Scan for the cell matching the given text and deliver its (X, Y) coordinate at center. 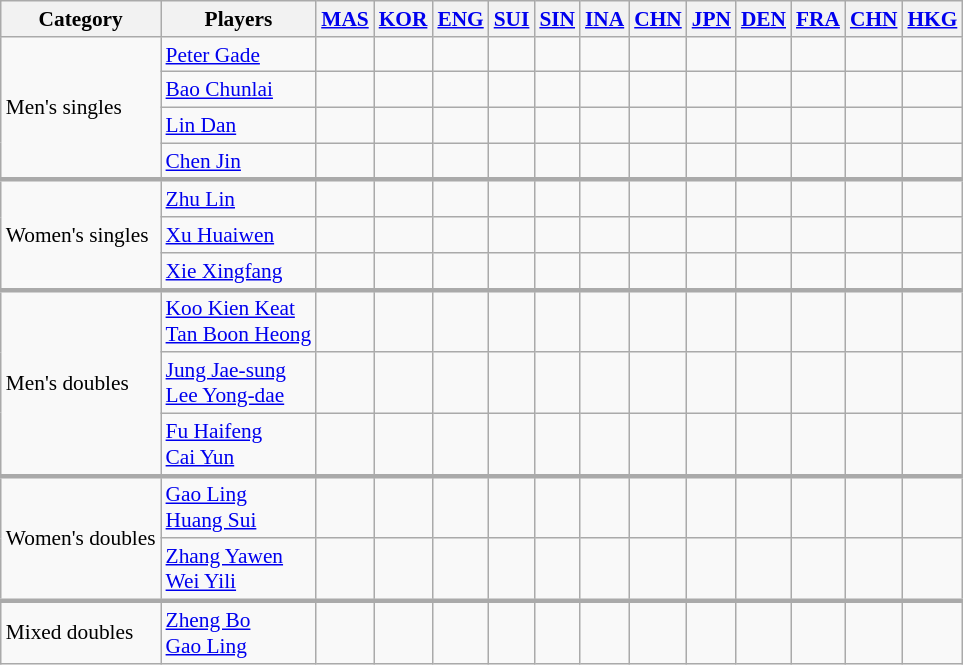
Category (81, 19)
Zheng Bo Gao Ling (239, 632)
SIN (557, 19)
Chen Jin (239, 162)
Xie Xingfang (239, 272)
Men's singles (81, 109)
Bao Chunlai (239, 90)
KOR (404, 19)
INA (604, 19)
Zhu Lin (239, 198)
JPN (712, 19)
Lin Dan (239, 126)
Gao Ling Huang Sui (239, 508)
Fu Haifeng Cai Yun (239, 444)
SUI (512, 19)
Mixed doubles (81, 632)
ENG (460, 19)
FRA (818, 19)
Zhang Yawen Wei Yili (239, 570)
Xu Huaiwen (239, 235)
HKG (932, 19)
Koo Kien Keat Tan Boon Heong (239, 322)
Men's doubles (81, 383)
DEN (764, 19)
Women's singles (81, 235)
Peter Gade (239, 55)
Women's doubles (81, 538)
Jung Jae-sung Lee Yong-dae (239, 382)
MAS (344, 19)
Players (239, 19)
